Return the (X, Y) coordinate for the center point of the cell that contains the specified text.  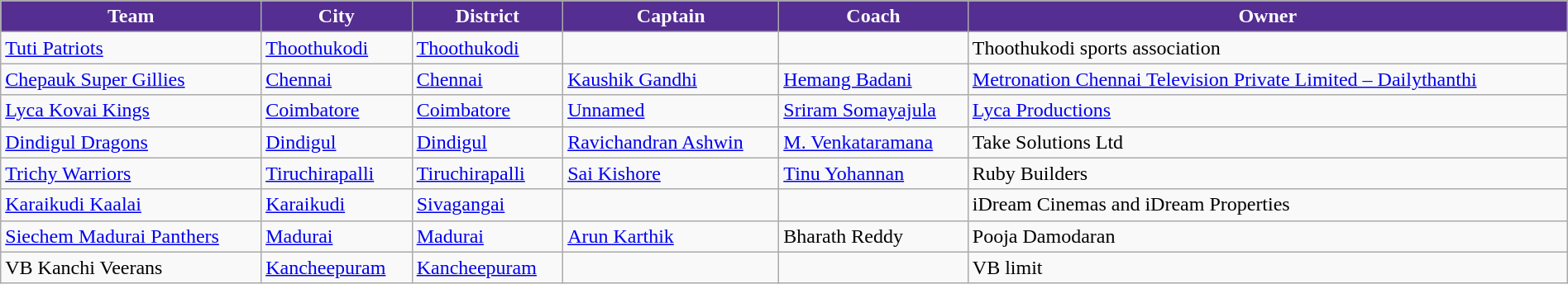
Team (131, 17)
Captain (672, 17)
Lyca Productions (1267, 111)
Unnamed (672, 111)
Thoothukodi sports association (1267, 48)
Chepauk Super Gillies (131, 79)
Metronation Chennai Television Private Limited – Dailythanthi (1267, 79)
Bharath Reddy (873, 236)
Ravichandran Ashwin (672, 142)
Dindigul Dragons (131, 142)
Tinu Yohannan (873, 173)
Sai Kishore (672, 173)
iDream Cinemas and iDream Properties (1267, 205)
Karaikudi Kaalai (131, 205)
Sriram Somayajula (873, 111)
Kaushik Gandhi (672, 79)
M. Venkataramana (873, 142)
Pooja Damodaran (1267, 236)
City (337, 17)
Trichy Warriors (131, 173)
Take Solutions Ltd (1267, 142)
Arun Karthik (672, 236)
Owner (1267, 17)
Coach (873, 17)
Sivagangai (488, 205)
Siechem Madurai Panthers (131, 236)
Tuti Patriots (131, 48)
Ruby Builders (1267, 173)
VB Kanchi Veerans (131, 267)
Lyca Kovai Kings (131, 111)
VB limit (1267, 267)
District (488, 17)
Hemang Badani (873, 79)
Karaikudi (337, 205)
